Scan for the cell matching the given text and deliver its (X, Y) coordinate at center. 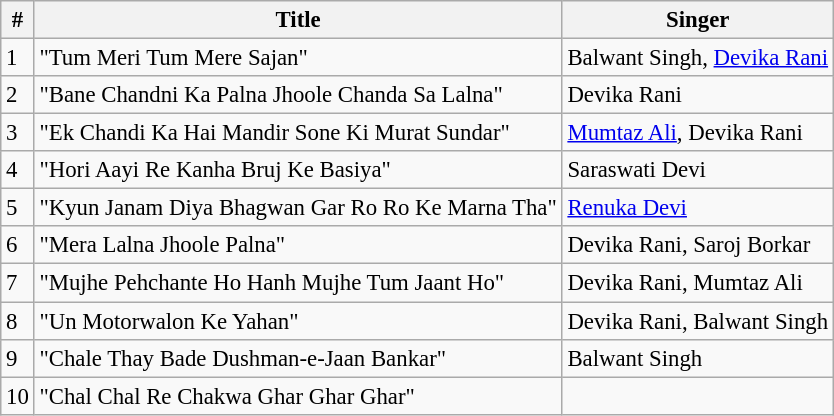
Mumtaz Ali, Devika Rani (698, 133)
Title (298, 20)
"Mera Lalna Jhoole Palna" (298, 245)
Renuka Devi (698, 208)
4 (18, 170)
# (18, 20)
7 (18, 283)
8 (18, 321)
"Kyun Janam Diya Bhagwan Gar Ro Ro Ke Marna Tha" (298, 208)
Devika Rani, Mumtaz Ali (698, 283)
Saraswati Devi (698, 170)
3 (18, 133)
9 (18, 358)
Balwant Singh (698, 358)
Devika Rani, Balwant Singh (698, 321)
"Chale Thay Bade Dushman-e-Jaan Bankar" (298, 358)
"Mujhe Pehchante Ho Hanh Mujhe Tum Jaant Ho" (298, 283)
"Chal Chal Re Chakwa Ghar Ghar Ghar" (298, 396)
5 (18, 208)
6 (18, 245)
Balwant Singh, Devika Rani (698, 58)
"Tum Meri Tum Mere Sajan" (298, 58)
"Ek Chandi Ka Hai Mandir Sone Ki Murat Sundar" (298, 133)
Singer (698, 20)
2 (18, 95)
1 (18, 58)
Devika Rani, Saroj Borkar (698, 245)
"Hori Aayi Re Kanha Bruj Ke Basiya" (298, 170)
10 (18, 396)
"Un Motorwalon Ke Yahan" (298, 321)
"Bane Chandni Ka Palna Jhoole Chanda Sa Lalna" (298, 95)
Devika Rani (698, 95)
